Output the (X, Y) coordinate of the center of the cell containing the given text.  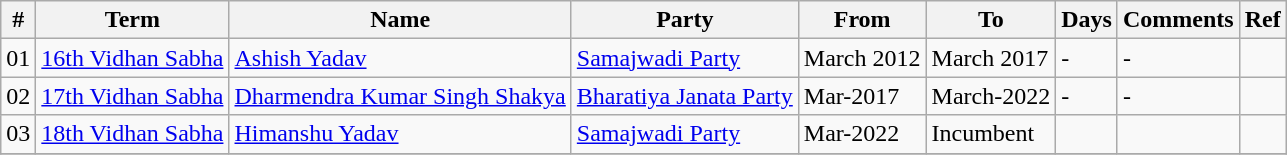
March 2017 (991, 58)
16th Vidhan Sabha (132, 58)
Ashish Yadav (400, 58)
Incumbent (991, 134)
March-2022 (991, 96)
Ref (1262, 20)
# (18, 20)
Party (684, 20)
Term (132, 20)
01 (18, 58)
Name (400, 20)
Mar-2017 (862, 96)
Dharmendra Kumar Singh Shakya (400, 96)
17th Vidhan Sabha (132, 96)
03 (18, 134)
18th Vidhan Sabha (132, 134)
Days (1087, 20)
Himanshu Yadav (400, 134)
March 2012 (862, 58)
Mar-2022 (862, 134)
Comments (1178, 20)
From (862, 20)
Bharatiya Janata Party (684, 96)
02 (18, 96)
To (991, 20)
